Scan for the cell matching the given text and deliver its (x, y) coordinate at center. 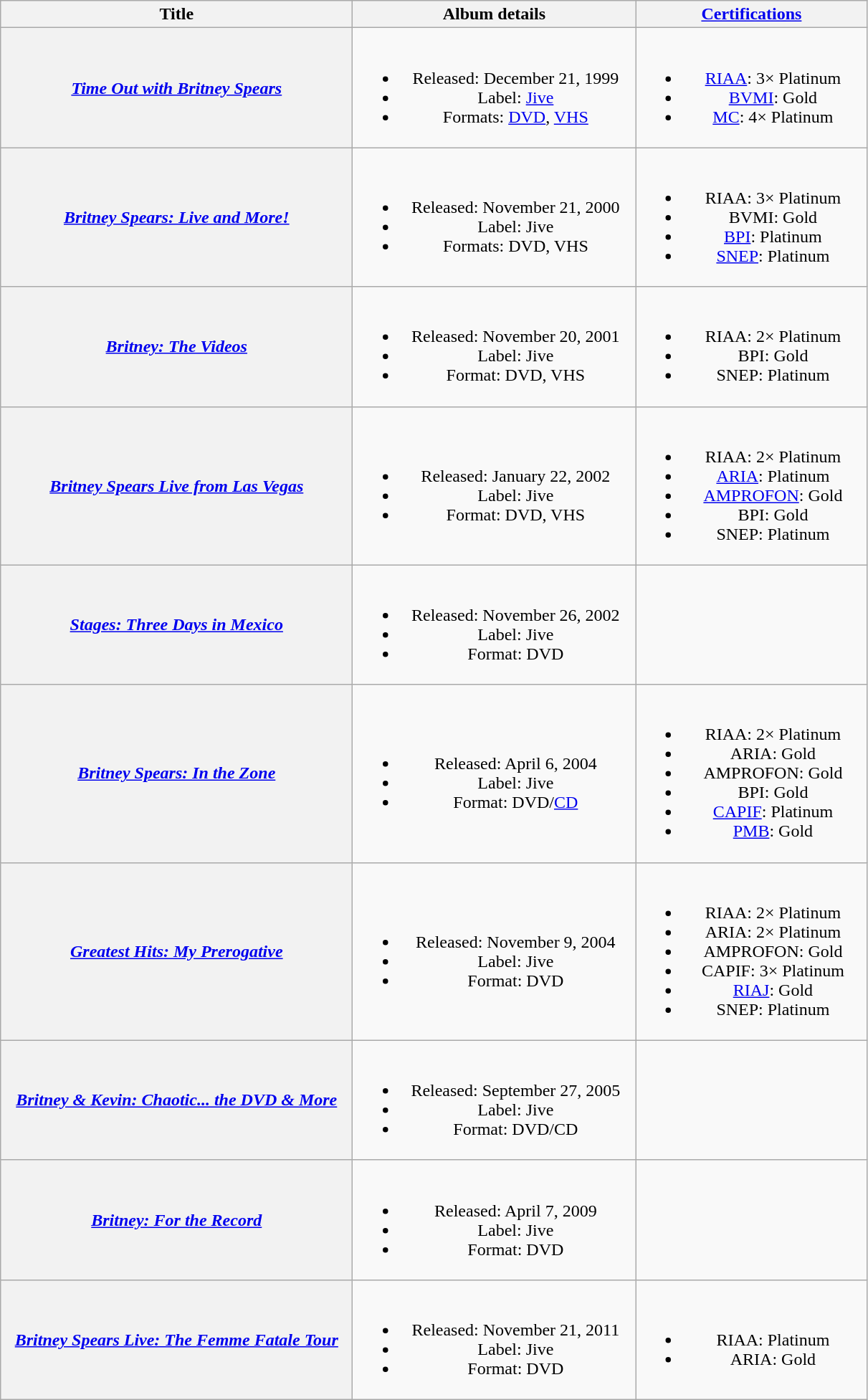
Released: November 20, 2001Label: JiveFormat: DVD, VHS (495, 347)
Album details (495, 14)
Britney Spears: In the Zone (176, 773)
Released: December 21, 1999Label: JiveFormats: DVD, VHS (495, 87)
Britney & Kevin: Chaotic... the DVD & More (176, 1100)
Released: November 21, 2000Label: JiveFormats: DVD, VHS (495, 217)
Certifications (751, 14)
RIAA: 2× PlatinumARIA: GoldAMPROFON: GoldBPI: GoldCAPIF: PlatinumPMB: Gold (751, 773)
Released: September 27, 2005Label: JiveFormat: DVD/CD (495, 1100)
Time Out with Britney Spears (176, 87)
Greatest Hits: My Prerogative (176, 951)
Title (176, 14)
Stages: Three Days in Mexico (176, 625)
Released: November 21, 2011Label: JiveFormat: DVD (495, 1339)
Britney Spears Live from Las Vegas (176, 486)
Released: November 9, 2004Label: JiveFormat: DVD (495, 951)
Britney: For the Record (176, 1220)
RIAA: 2× PlatinumARIA: 2× PlatinumAMPROFON: GoldCAPIF: 3× PlatinumRIAJ: GoldSNEP: Platinum (751, 951)
Released: April 7, 2009Label: JiveFormat: DVD (495, 1220)
Britney Spears Live: The Femme Fatale Tour (176, 1339)
RIAA: PlatinumARIA: Gold (751, 1339)
Britney Spears: Live and More! (176, 217)
Released: November 26, 2002Label: JiveFormat: DVD (495, 625)
Released: January 22, 2002Label: JiveFormat: DVD, VHS (495, 486)
Britney: The Videos (176, 347)
Released: April 6, 2004Label: JiveFormat: DVD/CD (495, 773)
RIAA: 2× PlatinumBPI: GoldSNEP: Platinum (751, 347)
RIAA: 2× PlatinumARIA: PlatinumAMPROFON: GoldBPI: GoldSNEP: Platinum (751, 486)
RIAA: 3× PlatinumBVMI: GoldMC: 4× Platinum (751, 87)
RIAA: 3× PlatinumBVMI: GoldBPI: PlatinumSNEP: Platinum (751, 217)
